Return (x, y) of the center of cell containing provided text 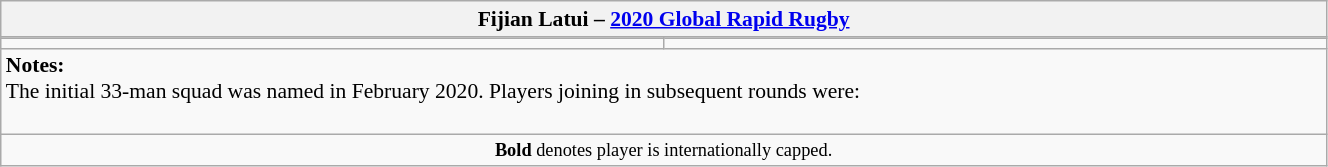
Bold denotes player is internationally capped. (664, 150)
Fijian Latui – 2020 Global Rapid Rugby (664, 19)
Notes: The initial 33-man squad was named in February 2020. Players joining in subsequent rounds were: (664, 92)
